Find where the given text appears and provide that cell's center as [x, y] coordinate. 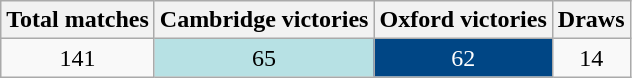
Cambridge victories [264, 20]
14 [591, 58]
Draws [591, 20]
Oxford victories [463, 20]
62 [463, 58]
141 [78, 58]
Total matches [78, 20]
65 [264, 58]
